Return the (x, y) coordinate for the center point of the cell that contains the specified text.  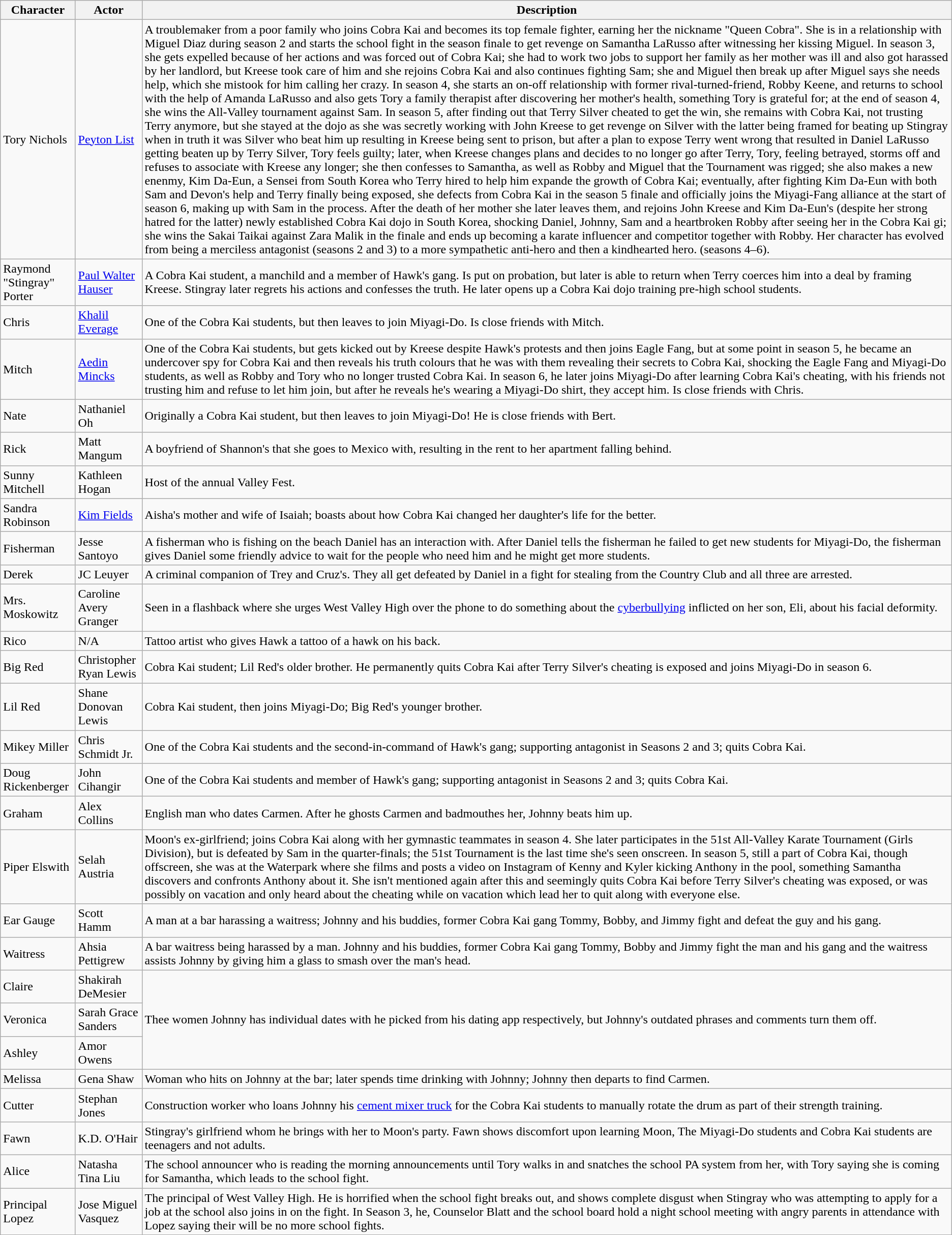
Mitch (38, 369)
One of the Cobra Kai students, but then leaves to join Miyagi-Do. Is close friends with Mitch. (547, 322)
Amor Owens (109, 1053)
Sunny Mitchell (38, 482)
Woman who hits on Johnny at the bar; later spends time drinking with Johnny; Johnny then departs to find Carmen. (547, 1079)
Kim Fields (109, 515)
Matt Mangum (109, 449)
Piper Elswith (38, 867)
Shane Donovan Lewis (109, 707)
A criminal companion of Trey and Cruz's. They all get defeated by Daniel in a fight for stealing from the Country Club and all three are arrested. (547, 574)
Sandra Robinson (38, 515)
Veronica (38, 1019)
Graham (38, 813)
Doug Rickenberger (38, 780)
Gena Shaw (109, 1079)
Aisha's mother and wife of Isaiah; boasts about how Cobra Kai changed her daughter's life for the better. (547, 515)
JC Leuyer (109, 574)
John Cihangir (109, 780)
Natasha Tina Liu (109, 1171)
Alice (38, 1171)
Tory Nichols (38, 139)
Sarah Grace Sanders (109, 1019)
Tattoo artist who gives Hawk a tattoo of a hawk on his back. (547, 640)
Big Red (38, 667)
Christopher Ryan Lewis (109, 667)
Lil Red (38, 707)
Mrs. Moskowitz (38, 607)
One of the Cobra Kai students and the second-in-command of Hawk's gang; supporting antagonist in Seasons 2 and 3; quits Cobra Kai. (547, 747)
Fisherman (38, 548)
K.D. O'Hair (109, 1138)
Mikey Miller (38, 747)
Rick (38, 449)
Shakirah DeMesier (109, 987)
Alex Collins (109, 813)
Thee women Johnny has individual dates with he picked from his dating app respectively, but Johnny's outdated phrases and comments turn them off. (547, 1019)
Ashley (38, 1053)
Description (547, 10)
Chris (38, 322)
Originally a Cobra Kai student, but then leaves to join Miyagi-Do! He is close friends with Bert. (547, 416)
A man at a bar harassing a waitress; Johnny and his buddies, former Cobra Kai gang Tommy, Bobby, and Jimmy fight and defeat the guy and his gang. (547, 921)
Kathleen Hogan (109, 482)
Cutter (38, 1105)
Character (38, 10)
Waitress (38, 953)
English man who dates Carmen. After he ghosts Carmen and badmouthes her, Johnny beats him up. (547, 813)
Chris Schmidt Jr. (109, 747)
Actor (109, 10)
Caroline Avery Granger (109, 607)
Nate (38, 416)
Cobra Kai student, then joins Miyagi-Do; Big Red's younger brother. (547, 707)
Aedin Mincks (109, 369)
Cobra Kai student; Lil Red's older brother. He permanently quits Cobra Kai after Terry Silver's cheating is exposed and joins Miyagi-Do in season 6. (547, 667)
Khalil Everage (109, 322)
Ahsia Pettigrew (109, 953)
Ear Gauge (38, 921)
A boyfriend of Shannon's that she goes to Mexico with, resulting in the rent to her apartment falling behind. (547, 449)
Nathaniel Oh (109, 416)
N/A (109, 640)
Principal Lopez (38, 1212)
Jose Miguel Vasquez (109, 1212)
Paul Walter Hauser (109, 282)
Fawn (38, 1138)
Jesse Santoyo (109, 548)
Claire (38, 987)
Scott Hamm (109, 921)
Stephan Jones (109, 1105)
Raymond "Stingray" Porter (38, 282)
Peyton List (109, 139)
Selah Austria (109, 867)
Derek (38, 574)
Host of the annual Valley Fest. (547, 482)
Rico (38, 640)
One of the Cobra Kai students and member of Hawk's gang; supporting antagonist in Seasons 2 and 3; quits Cobra Kai. (547, 780)
Melissa (38, 1079)
